Detect which cell encompasses the target text, then output its (x, y) center coordinate. 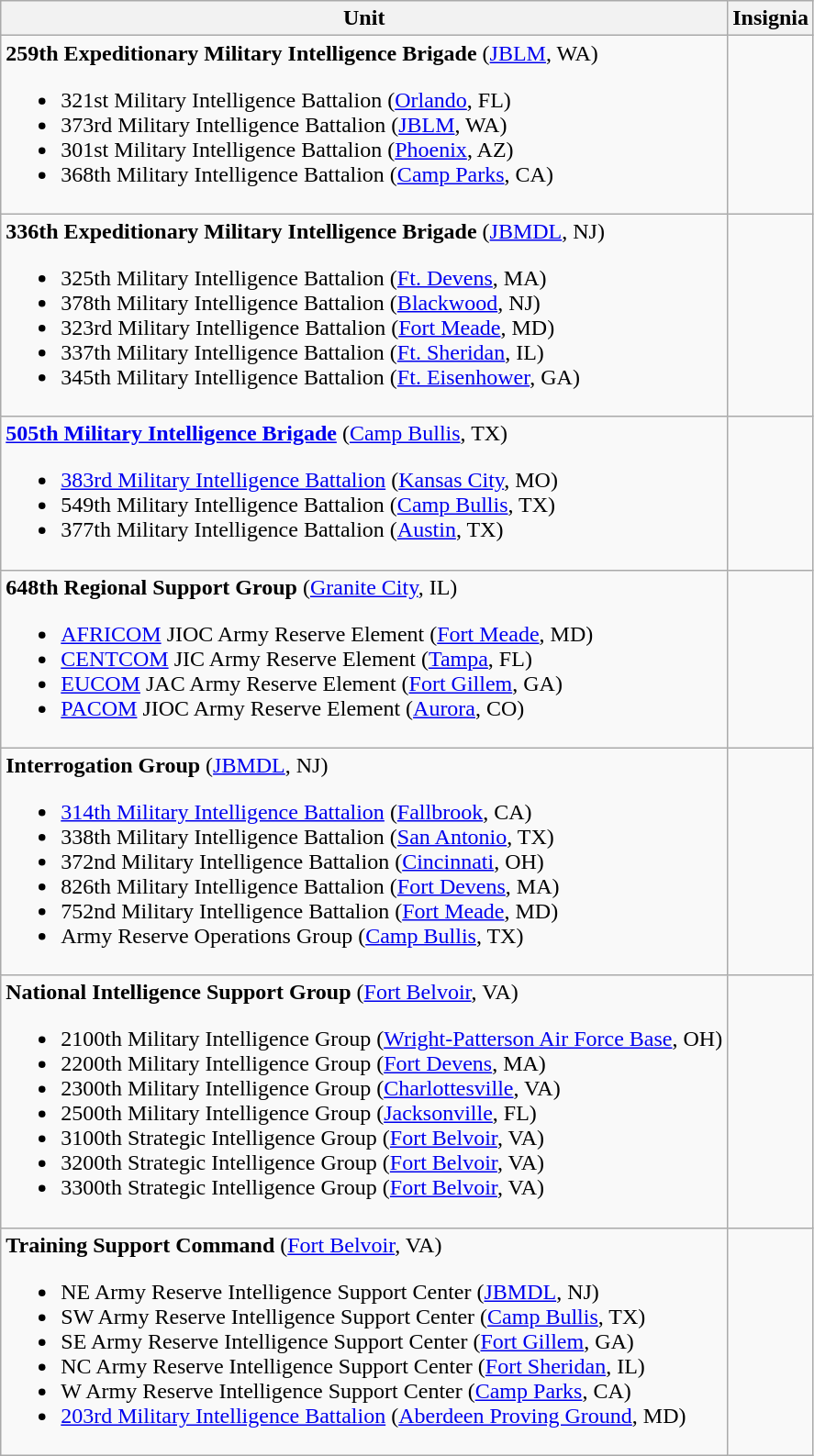
Unit (364, 18)
Insignia (771, 18)
